Determine the [x, y] coordinate at the center of the cell enclosing the given text.  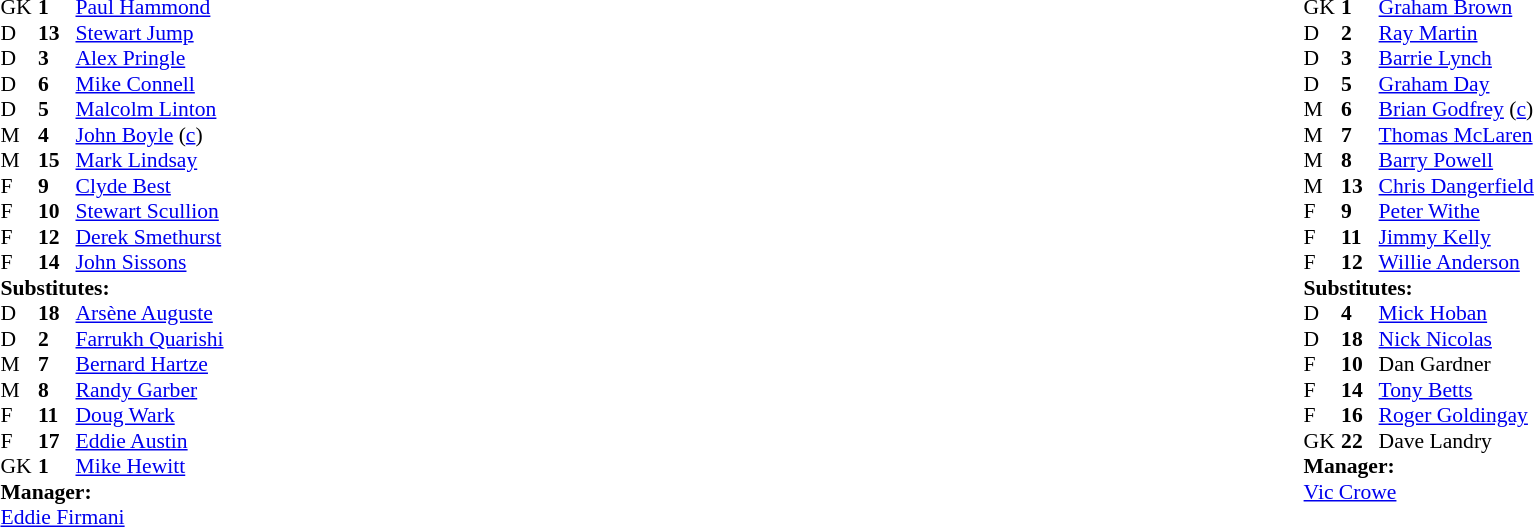
Ray Martin [1456, 33]
Randy Garber [150, 390]
Willie Anderson [1456, 263]
Barrie Lynch [1456, 59]
Thomas McLaren [1456, 135]
1 [57, 467]
Graham Day [1456, 84]
Eddie Austin [150, 441]
Bernard Hartze [150, 365]
17 [57, 441]
Jimmy Kelly [1456, 237]
Chris Dangerfield [1456, 186]
Mike Connell [150, 84]
Mick Hoban [1456, 313]
Stewart Jump [150, 33]
Mark Lindsay [150, 161]
Stewart Scullion [150, 211]
Brian Godfrey (c) [1456, 109]
John Sissons [150, 263]
Mike Hewitt [150, 467]
Malcolm Linton [150, 109]
Vic Crowe [1419, 492]
John Boyle (c) [150, 135]
Nick Nicolas [1456, 339]
Dan Gardner [1456, 365]
Dave Landry [1456, 441]
Arsène Auguste [150, 313]
Tony Betts [1456, 390]
Clyde Best [150, 186]
Derek Smethurst [150, 237]
Roger Goldingay [1456, 415]
Doug Wark [150, 415]
15 [57, 161]
Peter Withe [1456, 211]
22 [1360, 441]
16 [1360, 415]
Alex Pringle [150, 59]
Farrukh Quarishi [150, 339]
Barry Powell [1456, 161]
